Detect which cell encompasses the target text, then output its [X, Y] center coordinate. 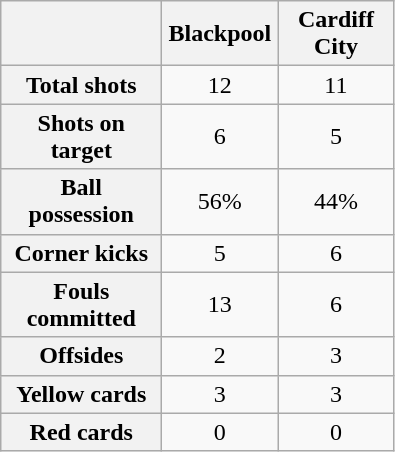
Fouls committed [82, 304]
2 [220, 356]
Ball possession [82, 202]
44% [336, 202]
Red cards [82, 432]
Corner kicks [82, 253]
Offsides [82, 356]
13 [220, 304]
Shots on target [82, 136]
56% [220, 202]
11 [336, 85]
12 [220, 85]
CardiffCity [336, 34]
Blackpool [220, 34]
Yellow cards [82, 394]
Total shots [82, 85]
